Determine the [X, Y] coordinate at the center of the cell enclosing the given text.  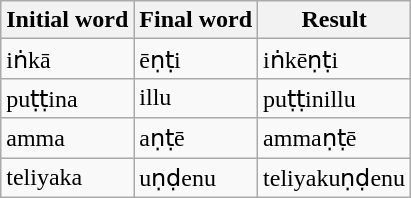
ēṇṭi [196, 59]
iṅkā [68, 59]
illu [196, 98]
aṇṭē [196, 138]
teliyaka [68, 178]
puṭṭinillu [334, 98]
Final word [196, 20]
iṅkēṇṭi [334, 59]
uṇḍenu [196, 178]
puṭṭina [68, 98]
Initial word [68, 20]
ammaṇṭē [334, 138]
teliyakuṇḍenu [334, 178]
Result [334, 20]
amma [68, 138]
